Return [X, Y] of the center of cell containing provided text 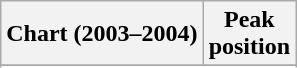
Peakposition [249, 34]
Chart (2003–2004) [102, 34]
